Extract the (X, Y) coordinate from the center of the cell holding the provided text.  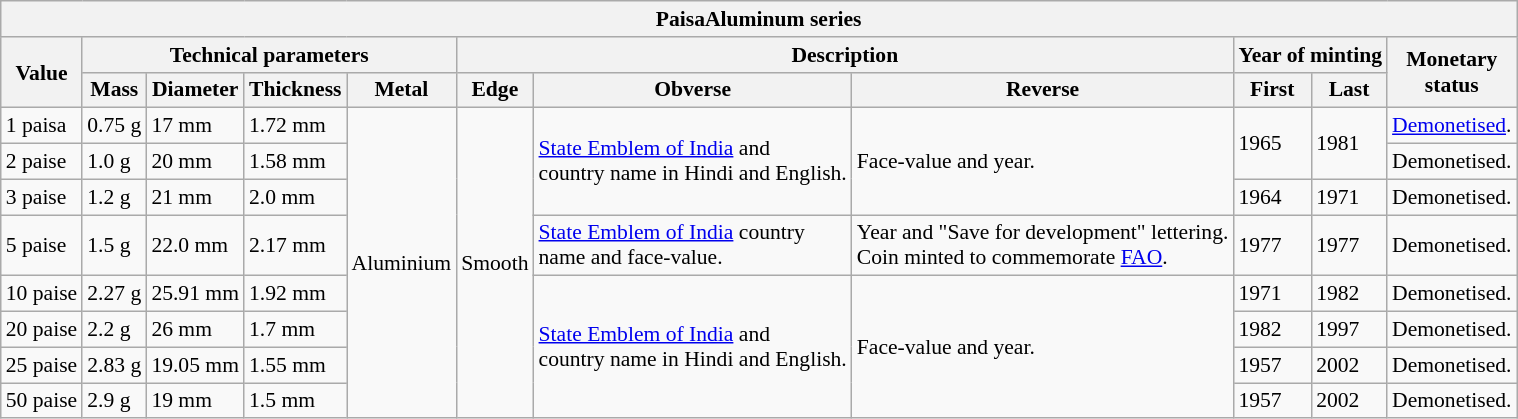
26 mm (195, 330)
1964 (1272, 197)
Edge (494, 90)
Aluminium (402, 263)
Reverse (1043, 90)
PaisaAluminum series (759, 19)
Mass (114, 90)
2 paise (42, 162)
17 mm (195, 126)
Thickness (296, 90)
1.2 g (114, 197)
5 paise (42, 246)
21 mm (195, 197)
Metal (402, 90)
Monetarystatus (1452, 72)
Year of minting (1310, 55)
1.7 mm (296, 330)
2.83 g (114, 365)
1997 (1349, 330)
1 paisa (42, 126)
1.55 mm (296, 365)
3 paise (42, 197)
1965 (1272, 144)
25 paise (42, 365)
50 paise (42, 401)
20 mm (195, 162)
0.75 g (114, 126)
Smooth (494, 263)
19 mm (195, 401)
1.0 g (114, 162)
Obverse (693, 90)
First (1272, 90)
Diameter (195, 90)
19.05 mm (195, 365)
Description (844, 55)
20 paise (42, 330)
2.27 g (114, 294)
1981 (1349, 144)
Year and "Save for development" lettering.Coin minted to commemorate FAO. (1043, 246)
1.5 g (114, 246)
2.17 mm (296, 246)
10 paise (42, 294)
2.2 g (114, 330)
1.58 mm (296, 162)
State Emblem of India countryname and face-value. (693, 246)
1.5 mm (296, 401)
2.9 g (114, 401)
Value (42, 72)
Technical parameters (269, 55)
1.92 mm (296, 294)
25.91 mm (195, 294)
22.0 mm (195, 246)
1.72 mm (296, 126)
2.0 mm (296, 197)
Last (1349, 90)
